Pinpoint the cell where the given text exists, returning its (X, Y) midpoint coordinate. 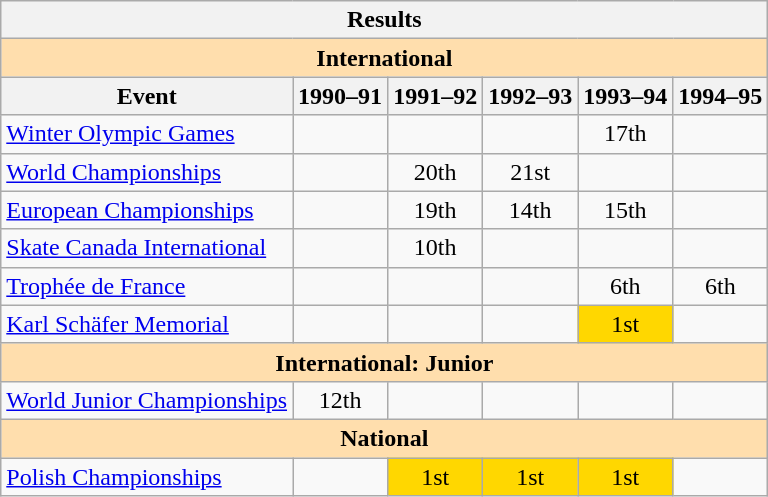
1993–94 (626, 96)
19th (436, 210)
World Junior Championships (147, 400)
International (384, 58)
Winter Olympic Games (147, 134)
Trophée de France (147, 286)
1992–93 (530, 96)
1991–92 (436, 96)
Event (147, 96)
World Championships (147, 172)
Skate Canada International (147, 248)
21st (530, 172)
17th (626, 134)
10th (436, 248)
International: Junior (384, 362)
Polish Championships (147, 477)
National (384, 438)
12th (340, 400)
1994–95 (720, 96)
20th (436, 172)
Results (384, 20)
1990–91 (340, 96)
15th (626, 210)
Karl Schäfer Memorial (147, 324)
14th (530, 210)
European Championships (147, 210)
